Locate the cell with the specified text and output its (X, Y) center coordinate. 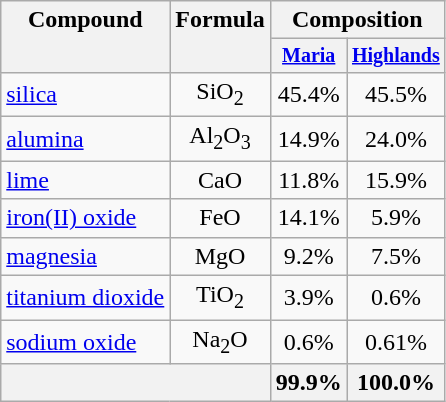
45.5% (396, 94)
0.61% (396, 342)
Na2O (220, 342)
silica (86, 94)
11.8% (308, 180)
15.9% (396, 180)
Maria (308, 56)
lime (86, 180)
magnesia (86, 256)
5.9% (396, 218)
100.0% (396, 383)
24.0% (396, 139)
sodium oxide (86, 342)
MgO (220, 256)
titanium dioxide (86, 297)
Formula (220, 37)
99.9% (308, 383)
iron(II) oxide (86, 218)
Composition (357, 20)
9.2% (308, 256)
45.4% (308, 94)
alumina (86, 139)
Al2O3 (220, 139)
14.9% (308, 139)
FeO (220, 218)
Highlands (396, 56)
3.9% (308, 297)
CaO (220, 180)
TiO2 (220, 297)
Compound (86, 37)
SiO2 (220, 94)
14.1% (308, 218)
7.5% (396, 256)
